For the text-containing cell, return its midpoint in (x, y) coordinate format. 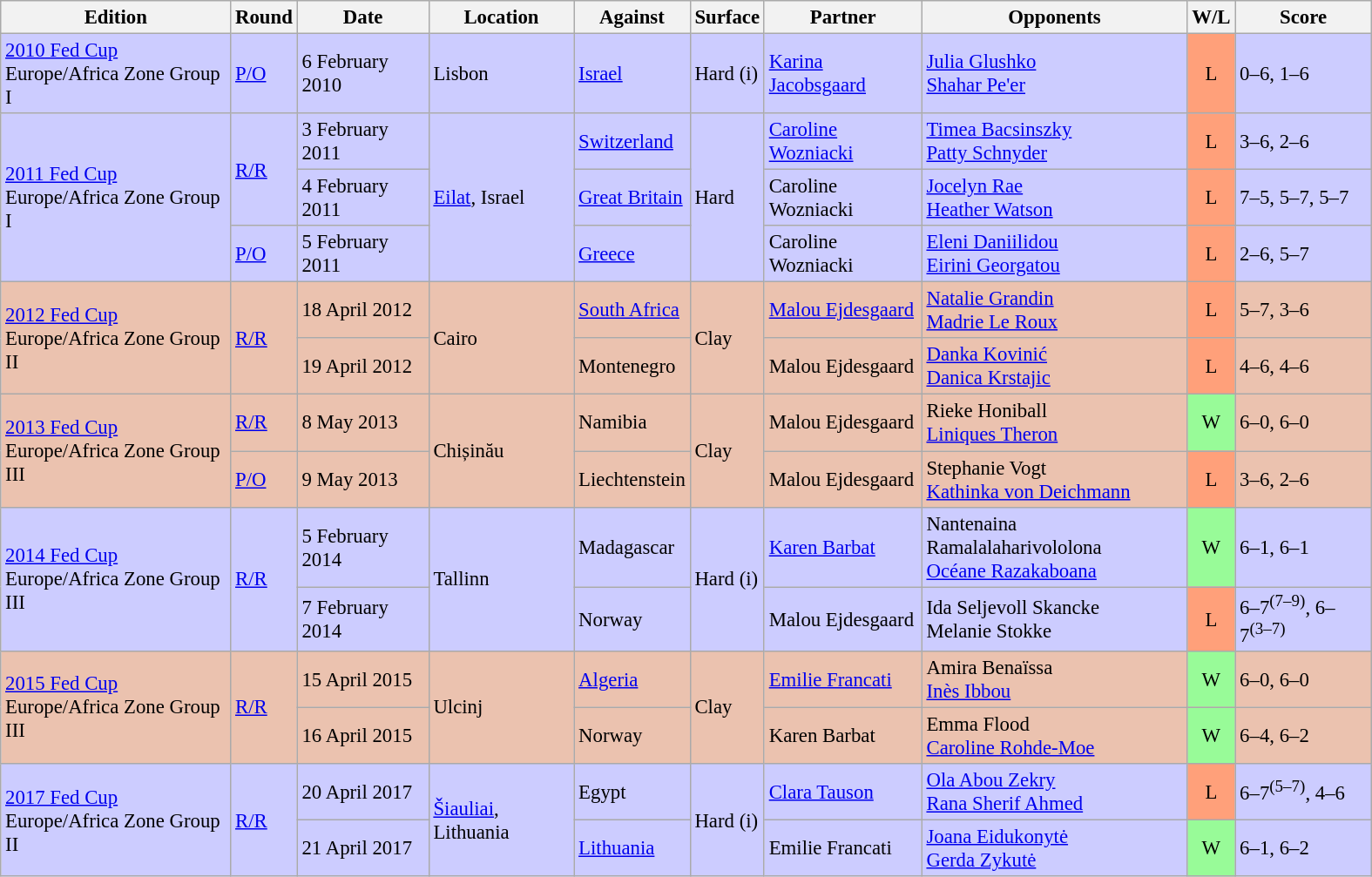
Emma Flood Caroline Rohde-Moe (1054, 735)
Edition (116, 17)
Greece (632, 254)
Montenegro (632, 366)
6–4, 6–2 (1303, 735)
Joana Eidukonytė Gerda Zykutė (1054, 848)
Great Britain (632, 199)
4 February 2011 (362, 199)
Amira Benaïssa Inès Ibbou (1054, 679)
Stephanie Vogt Kathinka von Deichmann (1054, 479)
2017 Fed Cup Europe/Africa Zone Group II (116, 820)
0–6, 1–6 (1303, 74)
18 April 2012 (362, 310)
5 February 2011 (362, 254)
2010 Fed Cup Europe/Africa Zone Group I (116, 74)
Rieke Honiball Liniques Theron (1054, 423)
Hard (727, 198)
South Africa (632, 310)
Egypt (632, 793)
Nantenaina Ramalalaharivololona Océane Razakaboana (1054, 547)
Against (632, 17)
Timea Bacsinszky Patty Schnyder (1054, 141)
Opponents (1054, 17)
Israel (632, 74)
W/L (1211, 17)
7 February 2014 (362, 619)
16 April 2015 (362, 735)
Karina Jacobsgaard (843, 74)
4–6, 4–6 (1303, 366)
Jocelyn Rae Heather Watson (1054, 199)
2015 Fed Cup Europe/Africa Zone Group III (116, 707)
8 May 2013 (362, 423)
Location (502, 17)
6–7(7–9), 6–7(3–7) (1303, 619)
6–1, 6–2 (1303, 848)
2012 Fed Cup Europe/Africa Zone Group II (116, 338)
2–6, 5–7 (1303, 254)
3 February 2011 (362, 141)
Liechtenstein (632, 479)
5 February 2014 (362, 547)
Lisbon (502, 74)
7–5, 5–7, 5–7 (1303, 199)
Ola Abou Zekry Rana Sherif Ahmed (1054, 793)
Partner (843, 17)
Round (264, 17)
Šiauliai, Lithuania (502, 820)
2013 Fed Cup Europe/Africa Zone Group III (116, 451)
Clara Tauson (843, 793)
6–1, 6–1 (1303, 547)
Lithuania (632, 848)
Surface (727, 17)
19 April 2012 (362, 366)
21 April 2017 (362, 848)
15 April 2015 (362, 679)
Eilat, Israel (502, 198)
Eleni Daniilidou Eirini Georgatou (1054, 254)
Julia Glushko Shahar Pe'er (1054, 74)
20 April 2017 (362, 793)
Natalie Grandin Madrie Le Roux (1054, 310)
6 February 2010 (362, 74)
Switzerland (632, 141)
Date (362, 17)
Namibia (632, 423)
Tallinn (502, 578)
Cairo (502, 338)
Danka Kovinić Danica Krstajic (1054, 366)
Algeria (632, 679)
5–7, 3–6 (1303, 310)
Chișinău (502, 451)
Ida Seljevoll Skancke Melanie Stokke (1054, 619)
2011 Fed Cup Europe/Africa Zone Group I (116, 198)
6–7(5–7), 4–6 (1303, 793)
Ulcinj (502, 707)
2014 Fed Cup Europe/Africa Zone Group III (116, 578)
9 May 2013 (362, 479)
Score (1303, 17)
Madagascar (632, 547)
